Locate the cell with the specified text and output its [X, Y] center coordinate. 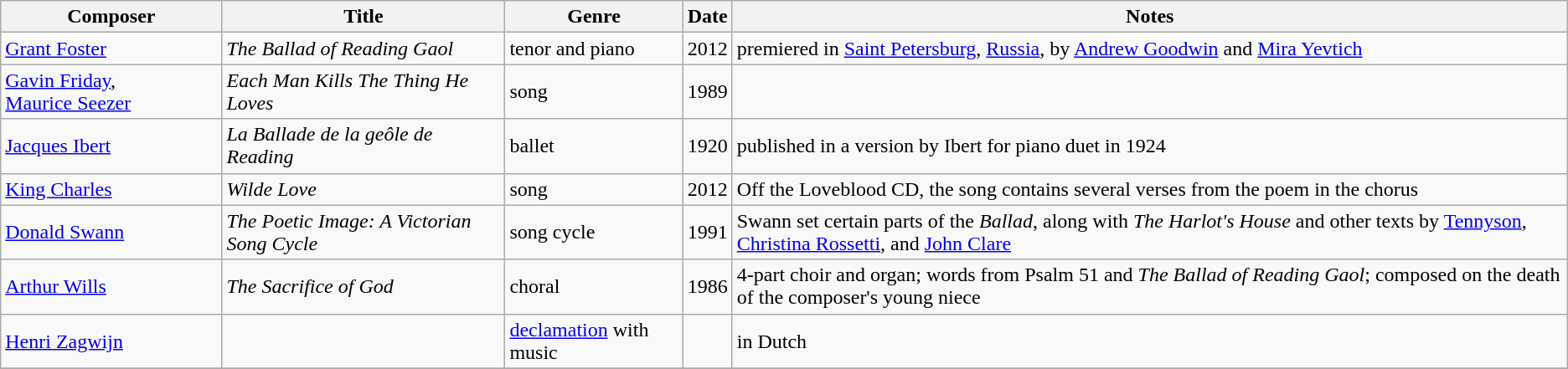
1986 [707, 286]
choral [594, 286]
Henri Zagwijn [111, 341]
Donald Swann [111, 233]
Gavin Friday, Maurice Seezer [111, 92]
4-part choir and organ; words from Psalm 51 and The Ballad of Reading Gaol; composed on the death of the composer's young niece [1149, 286]
in Dutch [1149, 341]
ballet [594, 146]
Off the Loveblood CD, the song contains several verses from the poem in the chorus [1149, 189]
King Charles [111, 189]
Date [707, 17]
premiered in Saint Petersburg, Russia, by Andrew Goodwin and Mira Yevtich [1149, 49]
Genre [594, 17]
The Ballad of Reading Gaol [364, 49]
Title [364, 17]
Notes [1149, 17]
Grant Foster [111, 49]
Arthur Wills [111, 286]
declamation with music [594, 341]
song cycle [594, 233]
Wilde Love [364, 189]
Composer [111, 17]
La Ballade de la geôle de Reading [364, 146]
Jacques Ibert [111, 146]
published in a version by Ibert for piano duet in 1924 [1149, 146]
tenor and piano [594, 49]
1989 [707, 92]
1991 [707, 233]
1920 [707, 146]
The Poetic Image: A Victorian Song Cycle [364, 233]
The Sacrifice of God [364, 286]
Swann set certain parts of the Ballad, along with The Harlot's House and other texts by Tennyson, Christina Rossetti, and John Clare [1149, 233]
Each Man Kills The Thing He Loves [364, 92]
